Extract the (x, y) coordinate from the center of the cell holding the provided text.  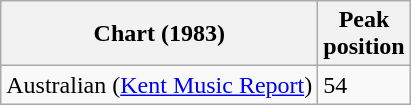
Australian (Kent Music Report) (160, 85)
Chart (1983) (160, 34)
Peakposition (364, 34)
54 (364, 85)
